For the text-containing cell, return its midpoint in (x, y) coordinate format. 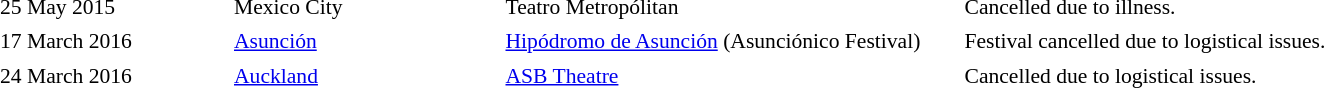
Hipódromo de Asunción (Asunciónico Festival) (730, 42)
Asunción (365, 42)
